Detect which cell encompasses the target text, then output its (x, y) center coordinate. 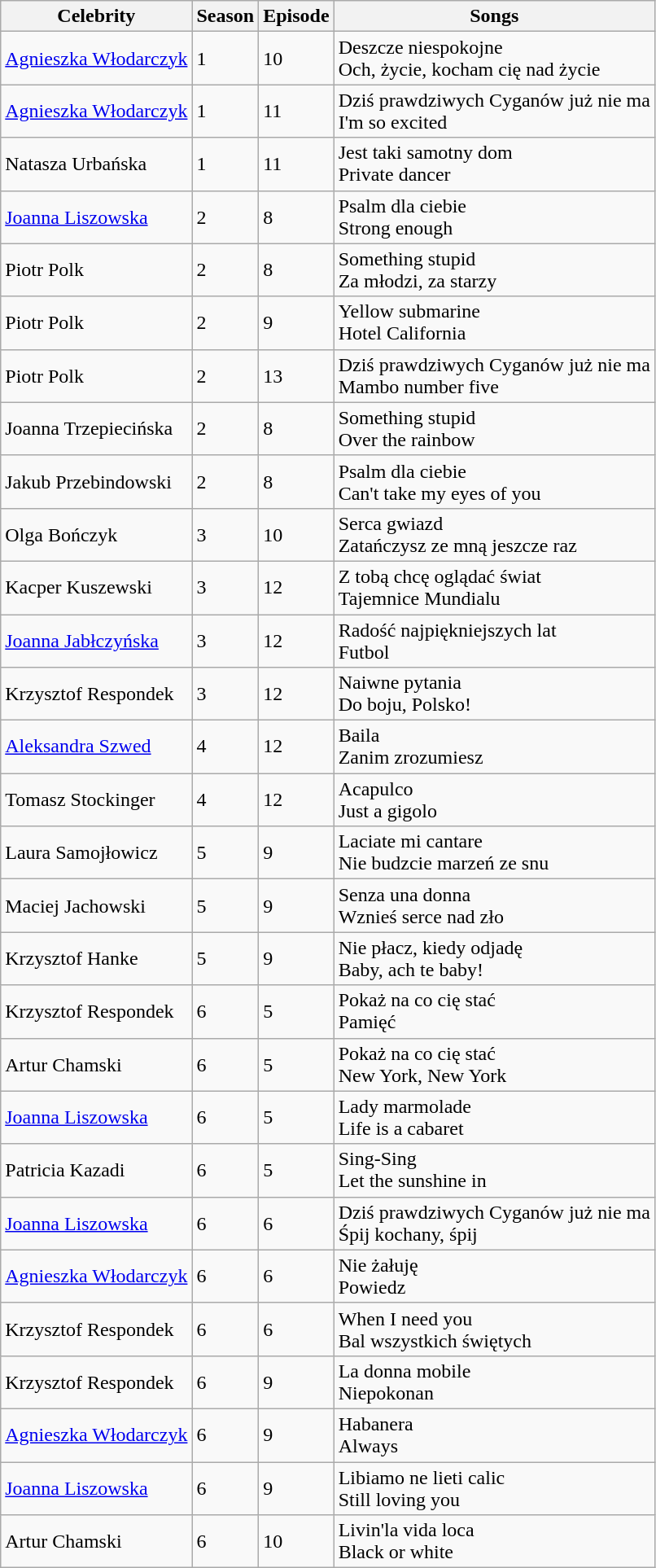
Natasza Urbańska (96, 164)
13 (296, 376)
Laura Samojłowicz (96, 853)
Aleksandra Szwed (96, 747)
Psalm dla ciebieCan't take my eyes of you (494, 482)
HabaneraAlways (494, 1434)
Olga Bończyk (96, 534)
Episode (296, 16)
Joanna Jabłczyńska (96, 640)
Naiwne pytaniaDo boju, Polsko! (494, 694)
Tomasz Stockinger (96, 799)
Kacper Kuszewski (96, 588)
Patricia Kazadi (96, 1171)
Pokaż na co cię staćPamięć (494, 1011)
Dziś prawdziwych Cyganów już nie maI'm so excited (494, 111)
Maciej Jachowski (96, 905)
Dziś prawdziwych Cyganów już nie maMambo number five (494, 376)
Libiamo ne lieti calicStill loving you (494, 1488)
Deszcze niespokojneOch, życie, kocham cię nad życie (494, 59)
Jakub Przebindowski (96, 482)
Season (225, 16)
Yellow submarineHotel California (494, 322)
Psalm dla ciebieStrong enough (494, 217)
Something stupidOver the rainbow (494, 428)
Radość najpiękniejszych latFutbol (494, 640)
Jest taki samotny domPrivate dancer (494, 164)
Z tobą chcę oglądać światTajemnice Mundialu (494, 588)
Serca gwiazdZatańczysz ze mną jeszcze raz (494, 534)
Dziś prawdziwych Cyganów już nie maŚpij kochany, śpij (494, 1223)
Something stupidZa młodzi, za starzy (494, 270)
Lady marmoladeLife is a cabaret (494, 1117)
BailaZanim zrozumiesz (494, 747)
Joanna Trzepiecińska (96, 428)
Celebrity (96, 16)
Laciate mi cantareNie budzcie marzeń ze snu (494, 853)
La donna mobileNiepokonan (494, 1382)
When I need youBal wszystkich świętych (494, 1329)
Nie płacz, kiedy odjadęBaby, ach te baby! (494, 959)
Songs (494, 16)
Krzysztof Hanke (96, 959)
Livin'la vida locaBlack or white (494, 1542)
Pokaż na co cię staćNew York, New York (494, 1065)
Senza una donnaWznieś serce nad zło (494, 905)
Sing-SingLet the sunshine in (494, 1171)
Nie żałujęPowiedz (494, 1277)
AcapulcoJust a gigolo (494, 799)
